Find where the given text appears and provide that cell's center as [x, y] coordinate. 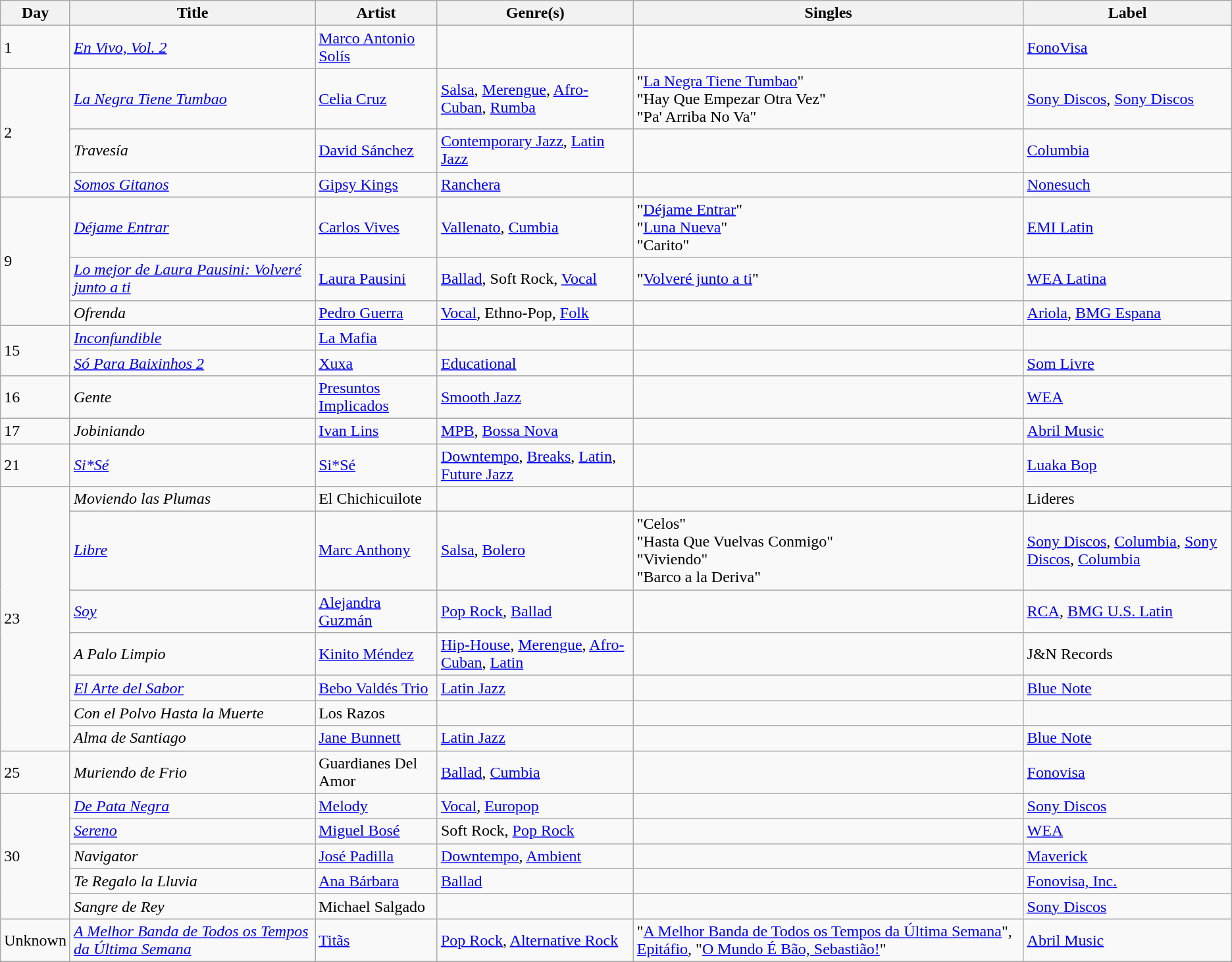
Ariola, BMG Espana [1127, 313]
Laura Pausini [376, 279]
Ivan Lins [376, 431]
17 [36, 431]
Titãs [376, 940]
El Chichicuilote [376, 499]
Déjame Entrar [192, 227]
Sony Discos, Columbia, Sony Discos, Columbia [1127, 550]
Pop Rock, Alternative Rock [535, 940]
Sereno [192, 831]
Soy [192, 611]
Downtempo, Breaks, Latin, Future Jazz [535, 465]
Jobiniando [192, 431]
Te Regalo la Lluvia [192, 881]
30 [36, 856]
"La Negra Tiene Tumbao""Hay Que Empezar Otra Vez""Pa' Arriba No Va" [828, 99]
Guardianes Del Amor [376, 772]
Label [1127, 13]
A Melhor Banda de Todos os Tempos da Última Semana [192, 940]
Sony Discos, Sony Discos [1127, 99]
Hip-House, Merengue, Afro-Cuban, Latin [535, 655]
Unknown [36, 940]
2 [36, 133]
En Vivo, Vol. 2 [192, 47]
Moviendo las Plumas [192, 499]
WEA Latina [1127, 279]
Vocal, Ethno-Pop, Folk [535, 313]
Jane Bunnett [376, 738]
Alejandra Guzmán [376, 611]
"Volveré junto a ti" [828, 279]
Vallenato, Cumbia [535, 227]
Navigator [192, 856]
Luaka Bop [1127, 465]
Con el Polvo Hasta la Muerte [192, 713]
25 [36, 772]
J&N Records [1127, 655]
A Palo Limpio [192, 655]
Fonovisa, Inc. [1127, 881]
Presuntos Implicados [376, 396]
15 [36, 350]
De Pata Negra [192, 806]
Ballad [535, 881]
Day [36, 13]
Soft Rock, Pop Rock [535, 831]
Ballad, Soft Rock, Vocal [535, 279]
9 [36, 261]
"Celos""Hasta Que Vuelvas Conmigo""Viviendo""Barco a la Deriva" [828, 550]
Ranchera [535, 184]
Carlos Vives [376, 227]
16 [36, 396]
"A Melhor Banda de Todos os Tempos da Última Semana", Epitáfio, "O Mundo É Bão, Sebastião!" [828, 940]
Title [192, 13]
RCA, BMG U.S. Latin [1127, 611]
Melody [376, 806]
Salsa, Merengue, Afro-Cuban, Rumba [535, 99]
FonoVisa [1127, 47]
"Déjame Entrar""Luna Nueva""Carito" [828, 227]
Contemporary Jazz, Latin Jazz [535, 150]
Alma de Santiago [192, 738]
Travesía [192, 150]
21 [36, 465]
Gipsy Kings [376, 184]
Ana Bárbara [376, 881]
Ofrenda [192, 313]
Marco Antonio Solís [376, 47]
El Arte del Sabor [192, 688]
MPB, Bossa Nova [535, 431]
Libre [192, 550]
Sangre de Rey [192, 906]
EMI Latin [1127, 227]
Maverick [1127, 856]
Muriendo de Frio [192, 772]
José Padilla [376, 856]
Kinito Méndez [376, 655]
Singles [828, 13]
Lideres [1127, 499]
Downtempo, Ambient [535, 856]
Michael Salgado [376, 906]
La Mafia [376, 338]
David Sánchez [376, 150]
Som Livre [1127, 363]
Nonesuch [1127, 184]
Celia Cruz [376, 99]
Salsa, Bolero [535, 550]
Columbia [1127, 150]
Marc Anthony [376, 550]
La Negra Tiene Tumbao [192, 99]
Miguel Bosé [376, 831]
Los Razos [376, 713]
Inconfundible [192, 338]
Artist [376, 13]
Somos Gitanos [192, 184]
Lo mejor de Laura Pausini: Volveré junto a ti [192, 279]
Xuxa [376, 363]
Pedro Guerra [376, 313]
Pop Rock, Ballad [535, 611]
Gente [192, 396]
Só Para Baixinhos 2 [192, 363]
1 [36, 47]
Educational [535, 363]
Vocal, Europop [535, 806]
23 [36, 619]
Bebo Valdés Trio [376, 688]
Fonovisa [1127, 772]
Ballad, Cumbia [535, 772]
Genre(s) [535, 13]
Smooth Jazz [535, 396]
